Capture the cell that displays the provided text and extract its [x, y] central coordinate. 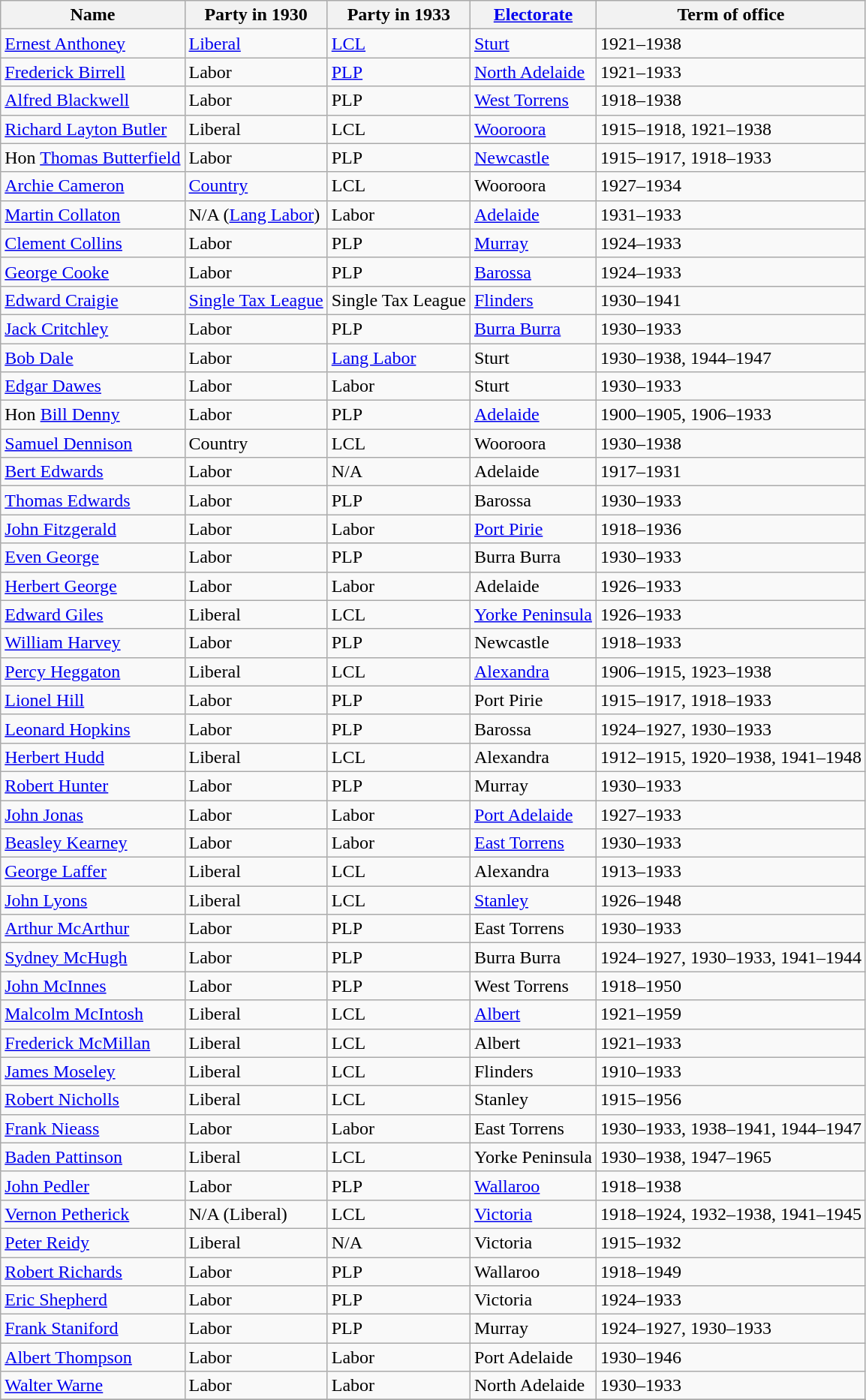
Hon Thomas Butterfield [93, 158]
1930–1938, 1944–1947 [731, 358]
1930–1933, 1938–1941, 1944–1947 [731, 1128]
Term of office [731, 15]
1930–1938 [731, 443]
Albert Thompson [93, 1357]
Thomas Edwards [93, 500]
Robert Richards [93, 1272]
1927–1933 [731, 814]
John Pedler [93, 1185]
1918–1924, 1932–1938, 1941–1945 [731, 1214]
1910–1933 [731, 1071]
1921–1959 [731, 1014]
John McInnes [93, 986]
Walter Warne [93, 1386]
Lionel Hill [93, 700]
George Laffer [93, 872]
1918–1949 [731, 1272]
Party in 1930 [256, 15]
Percy Heggaton [93, 671]
Name [93, 15]
Frank Nieass [93, 1128]
Arthur McArthur [93, 929]
Alfred Blackwell [93, 101]
Electorate [533, 15]
Frank Staniford [93, 1329]
Clement Collins [93, 243]
Malcolm McIntosh [93, 1014]
Herbert Hudd [93, 757]
1915–1932 [731, 1242]
Lang Labor [398, 358]
1927–1934 [731, 186]
Martin Collaton [93, 215]
Edgar Dawes [93, 386]
1917–1931 [731, 472]
1915–1918, 1921–1938 [731, 129]
Robert Hunter [93, 786]
Peter Reidy [93, 1242]
Party in 1933 [398, 15]
Herbert George [93, 586]
Richard Layton Butler [93, 129]
Frederick McMillan [93, 1043]
1918–1950 [731, 986]
1921–1938 [731, 44]
James Moseley [93, 1071]
1924–1927, 1930–1933, 1941–1944 [731, 957]
Hon Bill Denny [93, 415]
Sydney McHugh [93, 957]
John Fitzgerald [93, 529]
1906–1915, 1923–1938 [731, 671]
Bob Dale [93, 358]
Even George [93, 557]
Archie Cameron [93, 186]
Leonard Hopkins [93, 729]
1930–1938, 1947–1965 [731, 1157]
Edward Craigie [93, 300]
Bert Edwards [93, 472]
William Harvey [93, 643]
1918–1936 [731, 529]
Vernon Petherick [93, 1214]
George Cooke [93, 272]
Beasley Kearney [93, 843]
Robert Nicholls [93, 1100]
N/A (Lang Labor) [256, 215]
Frederick Birrell [93, 72]
Ernest Anthoney [93, 44]
1926–1948 [731, 900]
1930–1941 [731, 300]
Jack Critchley [93, 329]
1930–1946 [731, 1357]
1918–1933 [731, 643]
Samuel Dennison [93, 443]
Eric Shepherd [93, 1300]
1912–1915, 1920–1938, 1941–1948 [731, 757]
1900–1905, 1906–1933 [731, 415]
1915–1956 [731, 1100]
John Lyons [93, 900]
1931–1933 [731, 215]
N/A (Liberal) [256, 1214]
John Jonas [93, 814]
1913–1933 [731, 872]
Baden Pattinson [93, 1157]
Edward Giles [93, 614]
